Determine the (x, y) coordinate at the center of the cell enclosing the given text.  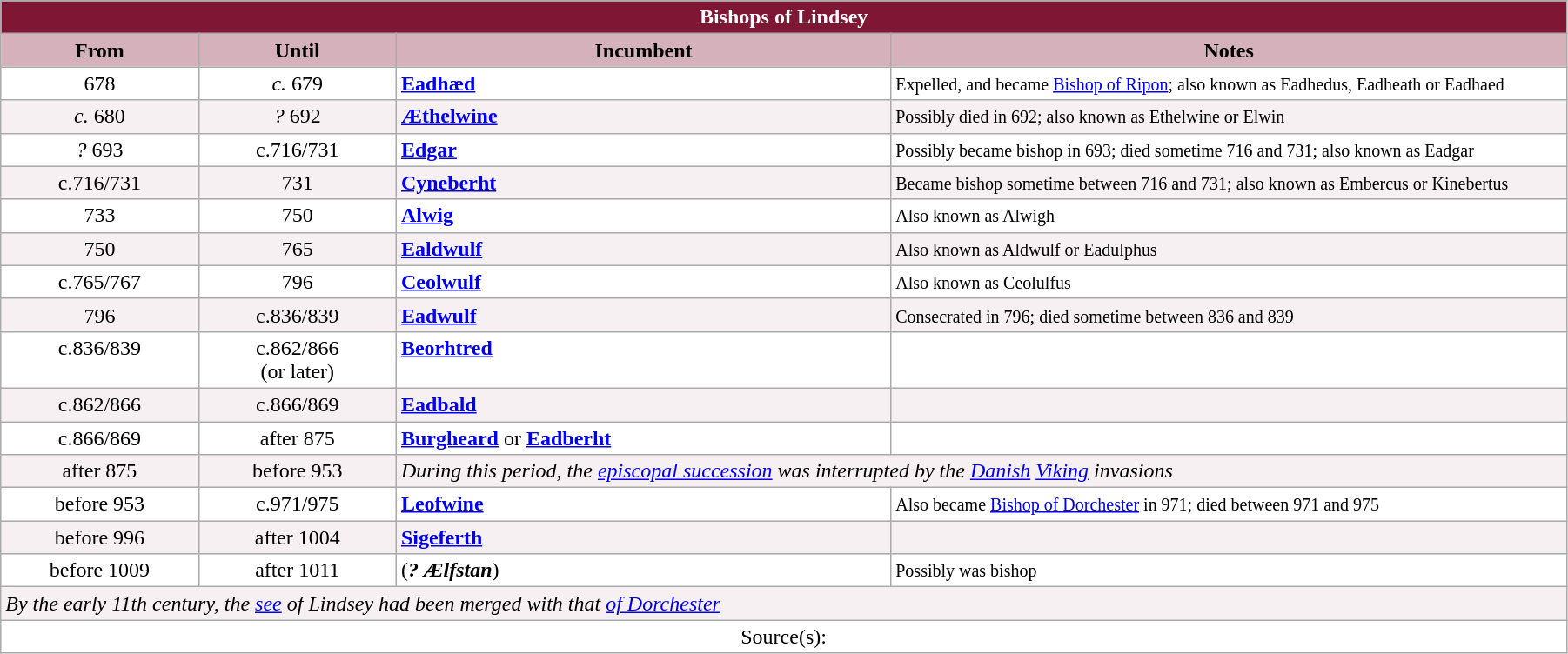
Possibly died in 692; also known as Ethelwine or Elwin (1229, 117)
Also known as Ceolulfus (1229, 282)
Sigeferth (643, 537)
Also became Bishop of Dorchester in 971; died between 971 and 975 (1229, 504)
(? Ælfstan) (643, 571)
Until (298, 50)
Eadbald (643, 404)
Incumbent (643, 50)
Eadhæd (643, 83)
Ealdwulf (643, 249)
c.765/767 (99, 282)
Leofwine (643, 504)
Also known as Aldwulf or Eadulphus (1229, 249)
? 693 (99, 150)
733 (99, 216)
before 996 (99, 537)
after 1004 (298, 537)
Ceolwulf (643, 282)
Possibly was bishop (1229, 571)
By the early 11th century, the see of Lindsey had been merged with that of Dorchester (784, 604)
c.862/866 (99, 404)
Edgar (643, 150)
Source(s): (784, 637)
Expelled, and became Bishop of Ripon; also known as Eadhedus, Eadheath or Eadhaed (1229, 83)
Beorhtred (643, 360)
Possibly became bishop in 693; died sometime 716 and 731; also known as Eadgar (1229, 150)
c.862/866 (or later) (298, 360)
From (99, 50)
Burgheard or Eadberht (643, 437)
Became bishop sometime between 716 and 731; also known as Embercus or Kinebertus (1229, 183)
c. 679 (298, 83)
c. 680 (99, 117)
before 1009 (99, 571)
Bishops of Lindsey (784, 17)
Consecrated in 796; died sometime between 836 and 839 (1229, 315)
after 1011 (298, 571)
c.971/975 (298, 504)
Notes (1229, 50)
During this period, the episcopal succession was interrupted by the Danish Viking invasions (982, 471)
678 (99, 83)
? 692 (298, 117)
Cyneberht (643, 183)
Eadwulf (643, 315)
765 (298, 249)
Also known as Alwigh (1229, 216)
Æthelwine (643, 117)
731 (298, 183)
Alwig (643, 216)
